Output the (x, y) coordinate of the center of the cell containing the given text.  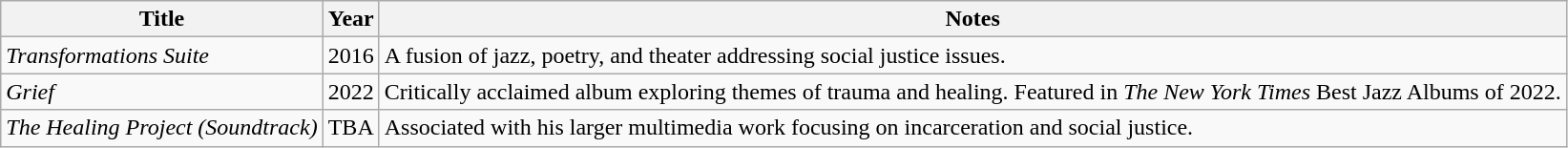
A fusion of jazz, poetry, and theater addressing social justice issues. (972, 55)
Critically acclaimed album exploring themes of trauma and healing. Featured in The New York Times Best Jazz Albums of 2022. (972, 92)
Year (351, 19)
Title (162, 19)
2016 (351, 55)
Associated with his larger multimedia work focusing on incarceration and social justice. (972, 128)
Transformations Suite (162, 55)
2022 (351, 92)
The Healing Project (Soundtrack) (162, 128)
Grief (162, 92)
TBA (351, 128)
Notes (972, 19)
